Identify which cell holds the provided text, then report its [x, y] central coordinate. 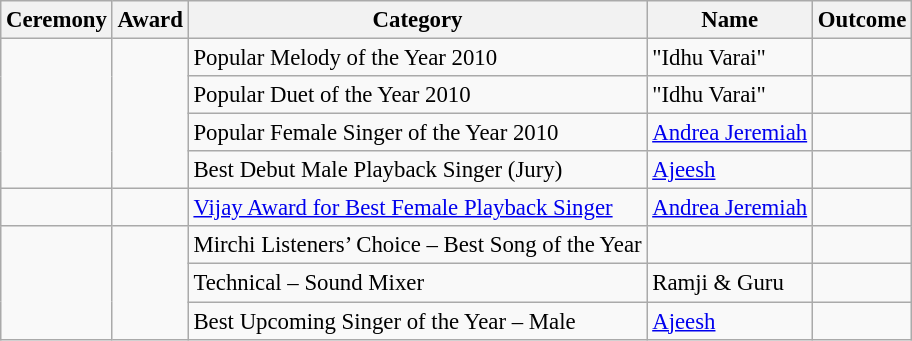
Popular Melody of the Year 2010 [418, 58]
Popular Female Singer of the Year 2010 [418, 133]
Category [418, 20]
Award [150, 20]
Ceremony [56, 20]
Name [730, 20]
Popular Duet of the Year 2010 [418, 95]
Best Upcoming Singer of the Year – Male [418, 321]
Ramji & Guru [730, 283]
Vijay Award for Best Female Playback Singer [418, 208]
Technical – Sound Mixer [418, 283]
Mirchi Listeners’ Choice – Best Song of the Year [418, 245]
Outcome [862, 20]
Best Debut Male Playback Singer (Jury) [418, 170]
